Identify which cell holds the provided text, then report its (X, Y) central coordinate. 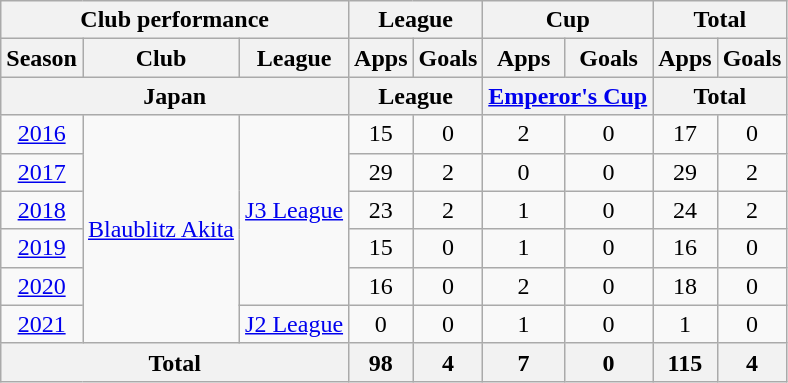
24 (685, 210)
2017 (42, 172)
2021 (42, 324)
7 (524, 362)
2018 (42, 210)
2020 (42, 286)
2016 (42, 134)
Emperor's Cup (568, 96)
115 (685, 362)
Blaublitz Akita (160, 229)
Club (160, 58)
Cup (568, 20)
J2 League (294, 324)
Season (42, 58)
2019 (42, 248)
18 (685, 286)
Club performance (175, 20)
J3 League (294, 210)
23 (381, 210)
17 (685, 134)
98 (381, 362)
Japan (175, 96)
